Capture the cell that displays the provided text and extract its (X, Y) central coordinate. 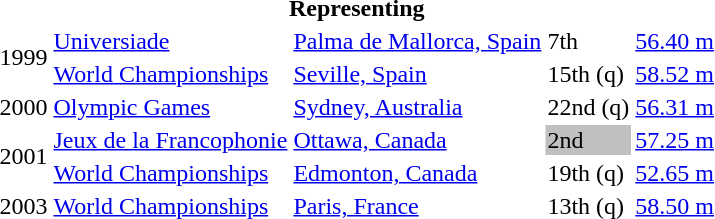
Palma de Mallorca, Spain (418, 41)
19th (q) (588, 173)
Seville, Spain (418, 74)
Olympic Games (170, 107)
Universiade (170, 41)
Edmonton, Canada (418, 173)
7th (588, 41)
15th (q) (588, 74)
2nd (588, 140)
Ottawa, Canada (418, 140)
Sydney, Australia (418, 107)
22nd (q) (588, 107)
Jeux de la Francophonie (170, 140)
